Scan for the cell matching the given text and deliver its [x, y] coordinate at center. 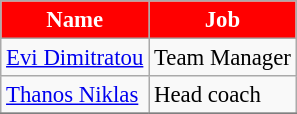
Evi Dimitratou [75, 58]
Team Manager [223, 58]
Name [75, 20]
Job [223, 20]
Thanos Niklas [75, 95]
Head coach [223, 95]
